For the text-containing cell, return its midpoint in [x, y] coordinate format. 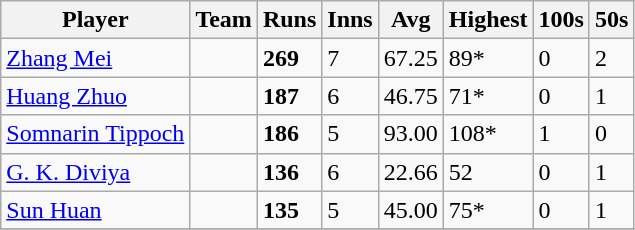
Highest [488, 20]
Runs [289, 20]
Zhang Mei [96, 58]
52 [488, 172]
46.75 [410, 96]
Inns [350, 20]
G. K. Diviya [96, 172]
Somnarin Tippoch [96, 134]
Sun Huan [96, 210]
269 [289, 58]
108* [488, 134]
Player [96, 20]
2 [611, 58]
93.00 [410, 134]
89* [488, 58]
75* [488, 210]
67.25 [410, 58]
45.00 [410, 210]
135 [289, 210]
100s [561, 20]
186 [289, 134]
50s [611, 20]
Team [224, 20]
71* [488, 96]
Avg [410, 20]
7 [350, 58]
187 [289, 96]
136 [289, 172]
22.66 [410, 172]
Huang Zhuo [96, 96]
